Identify which cell holds the provided text, then report its (x, y) central coordinate. 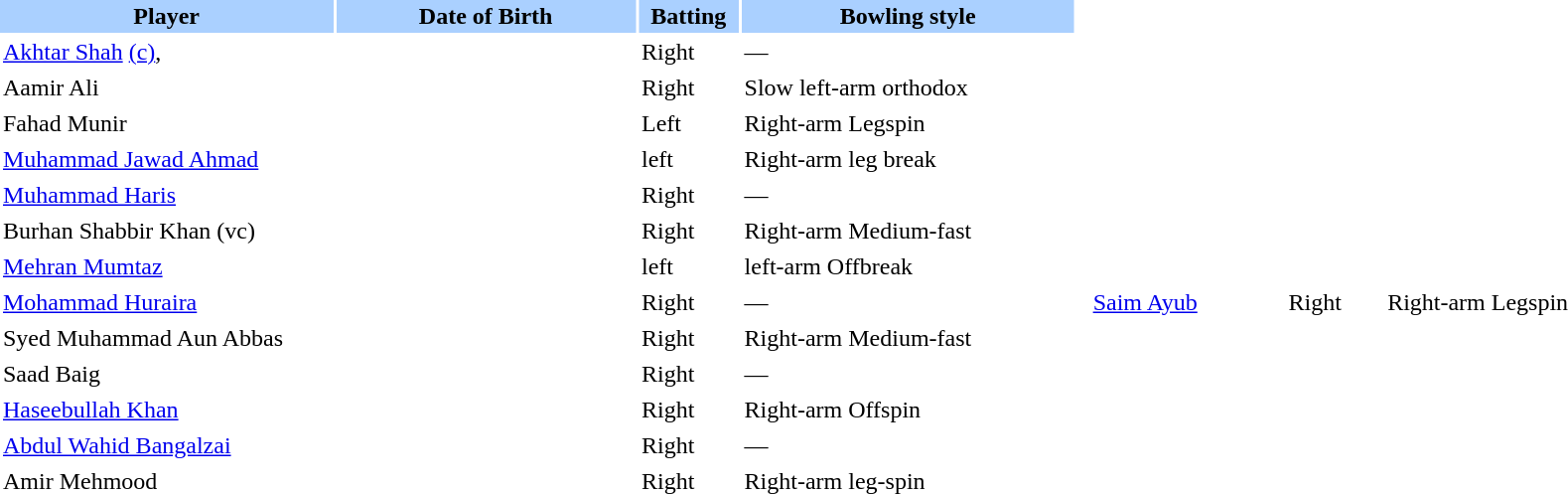
Muhammad Haris (167, 195)
Player (167, 16)
Abdul Wahid Bangalzai (167, 445)
Left (689, 123)
Mehran Mumtaz (167, 266)
left-arm Offbreak (908, 266)
Right-arm Offspin (908, 410)
Slow left-arm orthodox (908, 87)
Syed Muhammad Aun Abbas (167, 338)
Saad Baig (167, 374)
Mohammad Huraira (167, 302)
Saim Ayub (1180, 302)
Date of Birth (486, 16)
Batting (689, 16)
Right-arm leg break (908, 159)
Aamir Ali (167, 87)
Muhammad Jawad Ahmad (167, 159)
Akhtar Shah (c), (167, 52)
Burhan Shabbir Khan (vc) (167, 231)
Bowling style (908, 16)
Right-arm Legspin (908, 123)
Haseebullah Khan (167, 410)
Fahad Munir (167, 123)
